Pinpoint the cell where the given text exists, returning its [X, Y] midpoint coordinate. 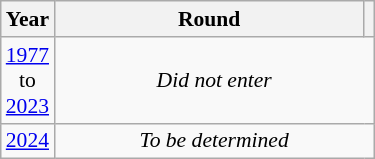
1977to2023 [28, 80]
Did not enter [214, 80]
Year [28, 19]
Round [209, 19]
To be determined [214, 141]
2024 [28, 141]
